Search for the cell housing the specified text and yield its (X, Y) center coordinate. 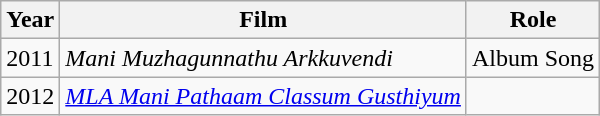
MLA Mani Pathaam Classum Gusthiyum (264, 96)
Film (264, 20)
2012 (30, 96)
Year (30, 20)
Mani Muzhagunnathu Arkkuvendi (264, 58)
Album Song (532, 58)
Role (532, 20)
2011 (30, 58)
